For the text-containing cell, return its midpoint in [x, y] coordinate format. 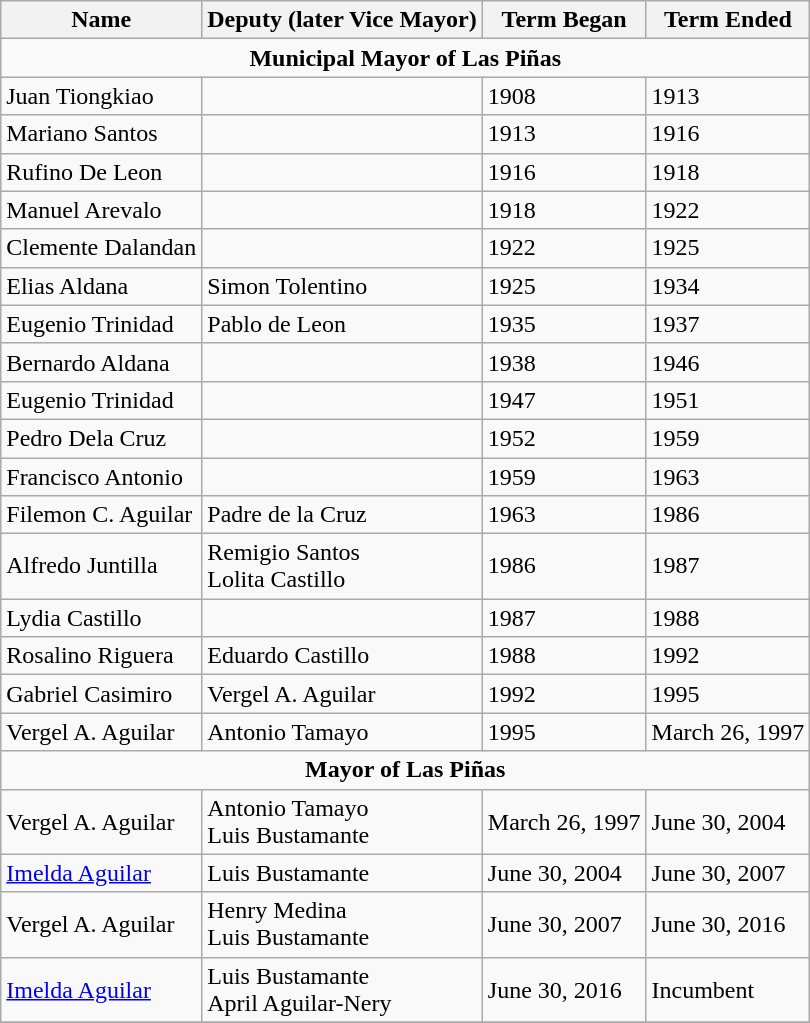
Juan Tiongkiao [102, 96]
Deputy (later Vice Mayor) [342, 20]
Pablo de Leon [342, 324]
Mayor of Las Piñas [406, 770]
1935 [564, 324]
1908 [564, 96]
Term Began [564, 20]
Incumbent [728, 990]
Term Ended [728, 20]
1934 [728, 286]
1952 [564, 438]
Lydia Castillo [102, 618]
Rufino De Leon [102, 172]
Antonio Tamayo Luis Bustamante [342, 822]
Remigio SantosLolita Castillo [342, 566]
Simon Tolentino [342, 286]
Henry Medina Luis Bustamante [342, 924]
1947 [564, 400]
Luis Bustamante [342, 873]
1946 [728, 362]
Padre de la Cruz [342, 515]
Rosalino Riguera [102, 656]
Elias Aldana [102, 286]
1938 [564, 362]
Antonio Tamayo [342, 732]
Manuel Arevalo [102, 210]
Gabriel Casimiro [102, 694]
Mariano Santos [102, 134]
Filemon C. Aguilar [102, 515]
Eduardo Castillo [342, 656]
Bernardo Aldana [102, 362]
Francisco Antonio [102, 477]
Alfredo Juntilla [102, 566]
1937 [728, 324]
Name [102, 20]
Pedro Dela Cruz [102, 438]
Luis Bustamante April Aguilar-Nery [342, 990]
Municipal Mayor of Las Piñas [406, 58]
1951 [728, 400]
Clemente Dalandan [102, 248]
